Pinpoint the cell where the given text exists, returning its [x, y] midpoint coordinate. 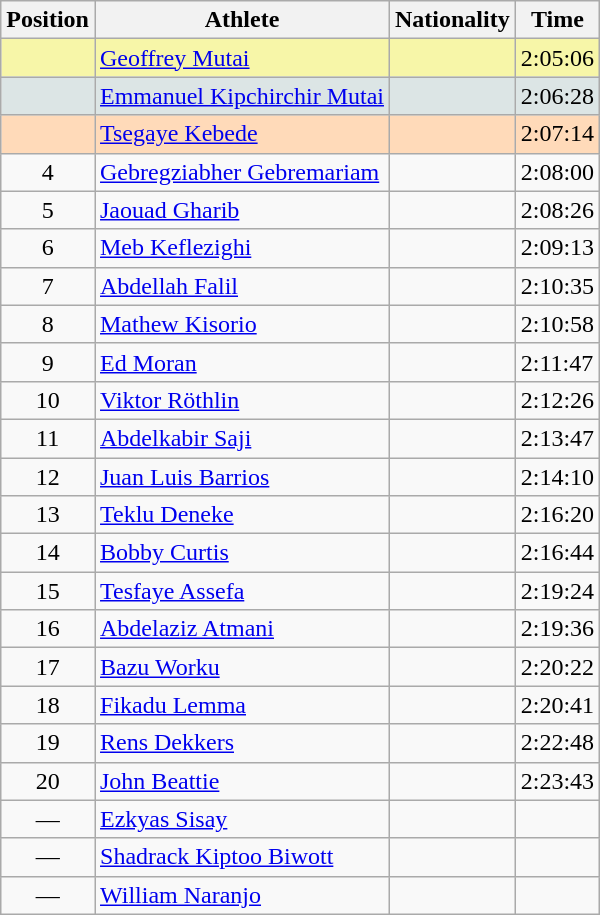
Tesfaye Assefa [242, 591]
2:19:36 [557, 629]
2:22:48 [557, 743]
2:14:10 [557, 477]
12 [48, 477]
2:08:00 [557, 172]
2:06:28 [557, 96]
2:05:06 [557, 58]
Time [557, 20]
Tsegaye Kebede [242, 134]
2:16:20 [557, 515]
Emmanuel Kipchirchir Mutai [242, 96]
Ezkyas Sisay [242, 819]
2:16:44 [557, 553]
18 [48, 705]
Mathew Kisorio [242, 324]
20 [48, 781]
15 [48, 591]
Nationality [452, 20]
Bazu Worku [242, 667]
2:07:14 [557, 134]
Teklu Deneke [242, 515]
11 [48, 438]
2:23:43 [557, 781]
16 [48, 629]
Ed Moran [242, 362]
Juan Luis Barrios [242, 477]
19 [48, 743]
John Beattie [242, 781]
2:19:24 [557, 591]
2:10:35 [557, 286]
Position [48, 20]
Bobby Curtis [242, 553]
2:10:58 [557, 324]
17 [48, 667]
Jaouad Gharib [242, 210]
4 [48, 172]
William Naranjo [242, 895]
Viktor Röthlin [242, 400]
Abdelaziz Atmani [242, 629]
7 [48, 286]
10 [48, 400]
6 [48, 248]
Gebregziabher Gebremariam [242, 172]
2:08:26 [557, 210]
Athlete [242, 20]
2:13:47 [557, 438]
Rens Dekkers [242, 743]
2:09:13 [557, 248]
5 [48, 210]
Abdelkabir Saji [242, 438]
8 [48, 324]
Geoffrey Mutai [242, 58]
Shadrack Kiptoo Biwott [242, 857]
2:20:22 [557, 667]
13 [48, 515]
2:11:47 [557, 362]
2:20:41 [557, 705]
2:12:26 [557, 400]
14 [48, 553]
9 [48, 362]
Meb Keflezighi [242, 248]
Abdellah Falil [242, 286]
Fikadu Lemma [242, 705]
